Capture the cell that displays the provided text and extract its (X, Y) central coordinate. 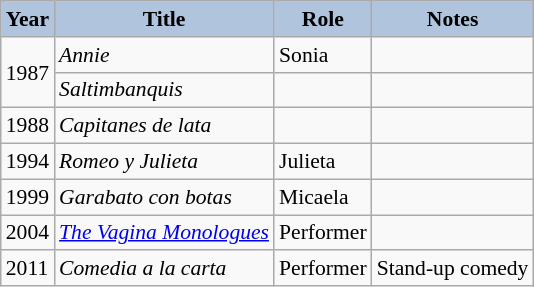
1994 (28, 162)
Romeo y Julieta (164, 162)
1987 (28, 72)
Saltimbanquis (164, 90)
Comedia a la carta (164, 269)
The Vagina Monologues (164, 233)
2004 (28, 233)
Capitanes de lata (164, 126)
Annie (164, 55)
Stand-up comedy (453, 269)
Role (323, 19)
2011 (28, 269)
Notes (453, 19)
Julieta (323, 162)
1999 (28, 197)
Title (164, 19)
Garabato con botas (164, 197)
Sonia (323, 55)
Micaela (323, 197)
1988 (28, 126)
Year (28, 19)
